Capture the cell that displays the provided text and extract its [x, y] central coordinate. 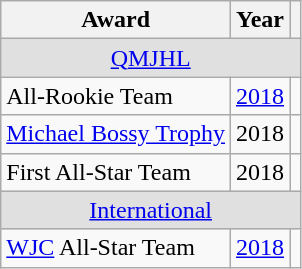
QMJHL [151, 58]
International [151, 210]
Michael Bossy Trophy [116, 134]
Award [116, 20]
All-Rookie Team [116, 96]
WJC All-Star Team [116, 248]
Year [260, 20]
First All-Star Team [116, 172]
